From the cell containing the given text, extract its center point as [x, y] coordinate. 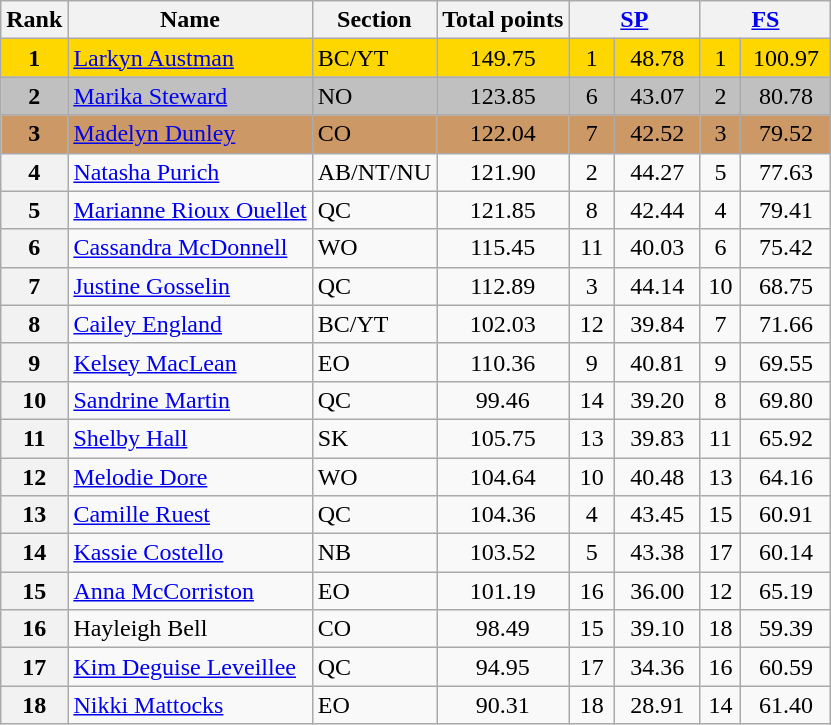
122.04 [503, 134]
Justine Gosselin [190, 286]
Kassie Costello [190, 553]
44.14 [658, 286]
Marika Steward [190, 96]
65.92 [786, 438]
48.78 [658, 58]
39.20 [658, 400]
110.36 [503, 362]
40.81 [658, 362]
123.85 [503, 96]
40.03 [658, 248]
60.91 [786, 515]
Marianne Rioux Ouellet [190, 210]
90.31 [503, 705]
Cailey England [190, 324]
149.75 [503, 58]
79.41 [786, 210]
65.19 [786, 591]
115.45 [503, 248]
105.75 [503, 438]
121.90 [503, 172]
99.46 [503, 400]
94.95 [503, 667]
SP [634, 20]
39.83 [658, 438]
28.91 [658, 705]
SK [374, 438]
NB [374, 553]
101.19 [503, 591]
69.80 [786, 400]
34.36 [658, 667]
Kelsey MacLean [190, 362]
71.66 [786, 324]
39.10 [658, 629]
Rank [34, 20]
Sandrine Martin [190, 400]
Kim Deguise Leveillee [190, 667]
Melodie Dore [190, 477]
43.38 [658, 553]
60.14 [786, 553]
AB/NT/NU [374, 172]
104.64 [503, 477]
40.48 [658, 477]
59.39 [786, 629]
103.52 [503, 553]
Section [374, 20]
80.78 [786, 96]
Anna McCorriston [190, 591]
Cassandra McDonnell [190, 248]
77.63 [786, 172]
68.75 [786, 286]
Shelby Hall [190, 438]
42.52 [658, 134]
64.16 [786, 477]
104.36 [503, 515]
61.40 [786, 705]
Total points [503, 20]
42.44 [658, 210]
69.55 [786, 362]
43.45 [658, 515]
102.03 [503, 324]
75.42 [786, 248]
121.85 [503, 210]
Name [190, 20]
36.00 [658, 591]
Larkyn Austman [190, 58]
Camille Ruest [190, 515]
Natasha Purich [190, 172]
44.27 [658, 172]
39.84 [658, 324]
60.59 [786, 667]
Nikki Mattocks [190, 705]
100.97 [786, 58]
112.89 [503, 286]
Hayleigh Bell [190, 629]
FS [766, 20]
43.07 [658, 96]
Madelyn Dunley [190, 134]
NO [374, 96]
98.49 [503, 629]
79.52 [786, 134]
